From the cell containing the given text, extract its center point as [X, Y] coordinate. 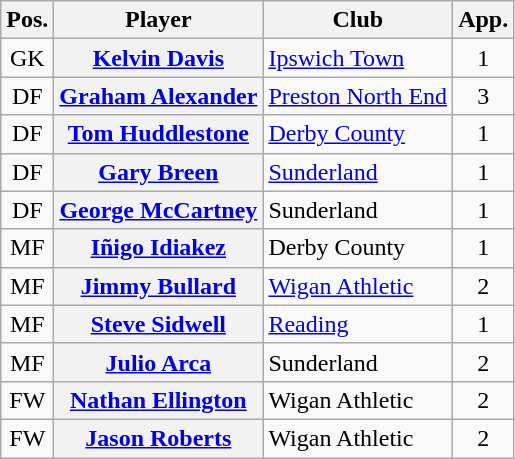
Gary Breen [158, 172]
Julio Arca [158, 362]
Jason Roberts [158, 438]
Tom Huddlestone [158, 134]
Preston North End [358, 96]
Iñigo Idiakez [158, 248]
Reading [358, 324]
Ipswich Town [358, 58]
George McCartney [158, 210]
Kelvin Davis [158, 58]
Pos. [28, 20]
Jimmy Bullard [158, 286]
Graham Alexander [158, 96]
Steve Sidwell [158, 324]
Nathan Ellington [158, 400]
Player [158, 20]
GK [28, 58]
App. [484, 20]
3 [484, 96]
Club [358, 20]
